Return (x, y) of the center of cell containing provided text 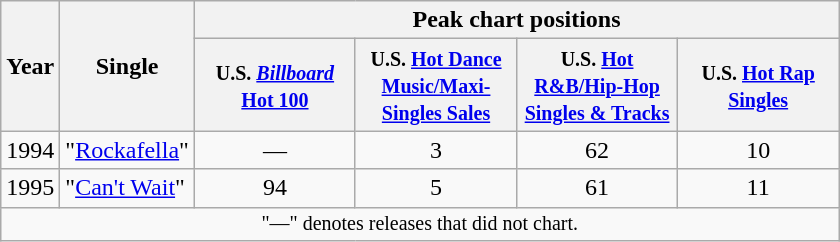
"Can't Wait" (128, 188)
"—" denotes releases that did not chart. (420, 224)
U.S. Hot Dance Music/Maxi-Singles Sales (436, 85)
3 (436, 150)
62 (598, 150)
1994 (30, 150)
Single (128, 66)
10 (758, 150)
1995 (30, 188)
5 (436, 188)
Peak chart positions (516, 20)
61 (598, 188)
Year (30, 66)
— (274, 150)
U.S. Hot Rap Singles (758, 85)
U.S. Billboard Hot 100 (274, 85)
11 (758, 188)
U.S. Hot R&B/Hip-Hop Singles & Tracks (598, 85)
94 (274, 188)
"Rockafella" (128, 150)
